Scan for the cell matching the given text and deliver its (X, Y) coordinate at center. 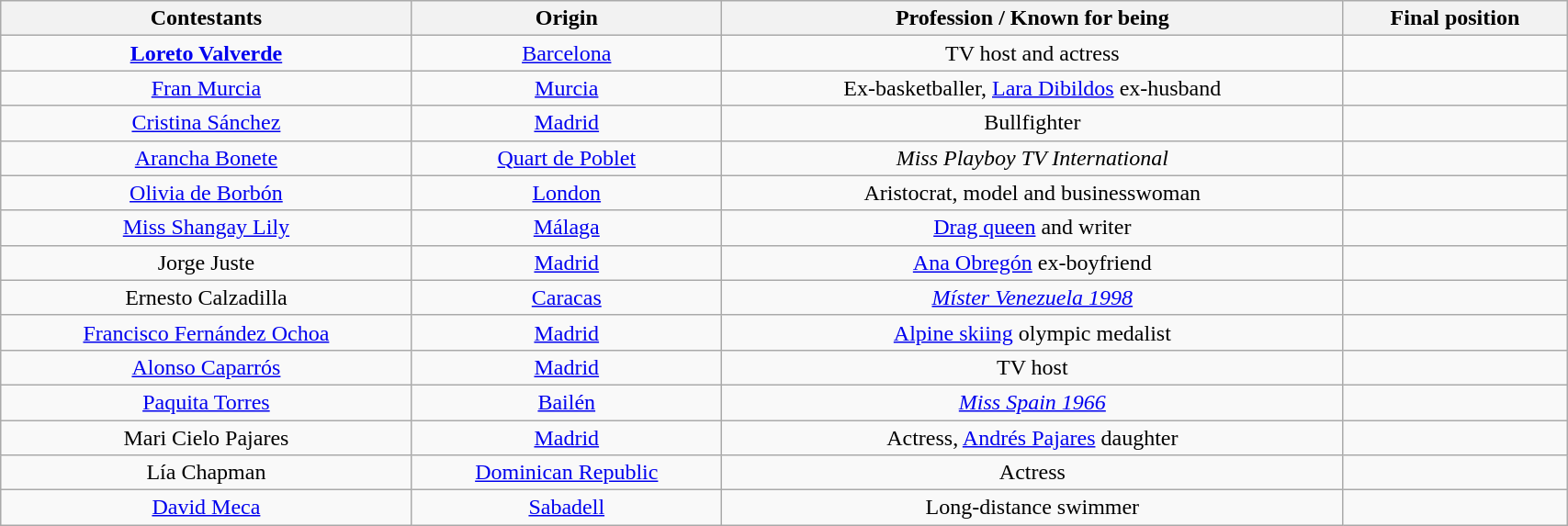
Aristocrat, model and businesswoman (1032, 193)
Paquita Torres (206, 402)
Arancha Bonete (206, 158)
Long-distance swimmer (1032, 508)
Bailén (566, 402)
Mari Cielo Pajares (206, 438)
David Meca (206, 508)
Fran Murcia (206, 88)
Francisco Fernández Ochoa (206, 332)
Sabadell (566, 508)
TV host and actress (1032, 53)
Contestants (206, 18)
Miss Playboy TV International (1032, 158)
Murcia (566, 88)
Actress, Andrés Pajares daughter (1032, 438)
Alonso Caparrós (206, 367)
TV host (1032, 367)
Míster Venezuela 1998 (1032, 297)
Olivia de Borbón (206, 193)
London (566, 193)
Final position (1455, 18)
Actress (1032, 473)
Dominican Republic (566, 473)
Alpine skiing olympic medalist (1032, 332)
Miss Shangay Lily (206, 228)
Ana Obregón ex-boyfriend (1032, 263)
Caracas (566, 297)
Drag queen and writer (1032, 228)
Lía Chapman (206, 473)
Origin (566, 18)
Cristina Sánchez (206, 123)
Ex-basketballer, Lara Dibildos ex-husband (1032, 88)
Barcelona (566, 53)
Ernesto Calzadilla (206, 297)
Loreto Valverde (206, 53)
Bullfighter (1032, 123)
Quart de Poblet (566, 158)
Miss Spain 1966 (1032, 402)
Málaga (566, 228)
Profession / Known for being (1032, 18)
Jorge Juste (206, 263)
